Return (x, y) of the center of cell containing provided text 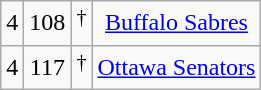
Ottawa Senators (176, 68)
Buffalo Sabres (176, 24)
117 (48, 68)
108 (48, 24)
